Extract the [x, y] coordinate from the center of the cell holding the provided text.  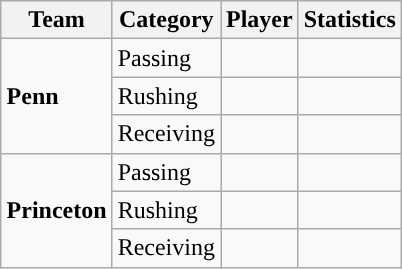
Team [56, 20]
Princeton [56, 210]
Player [259, 20]
Category [166, 20]
Statistics [350, 20]
Penn [56, 96]
